Return [X, Y] of the center of cell containing provided text 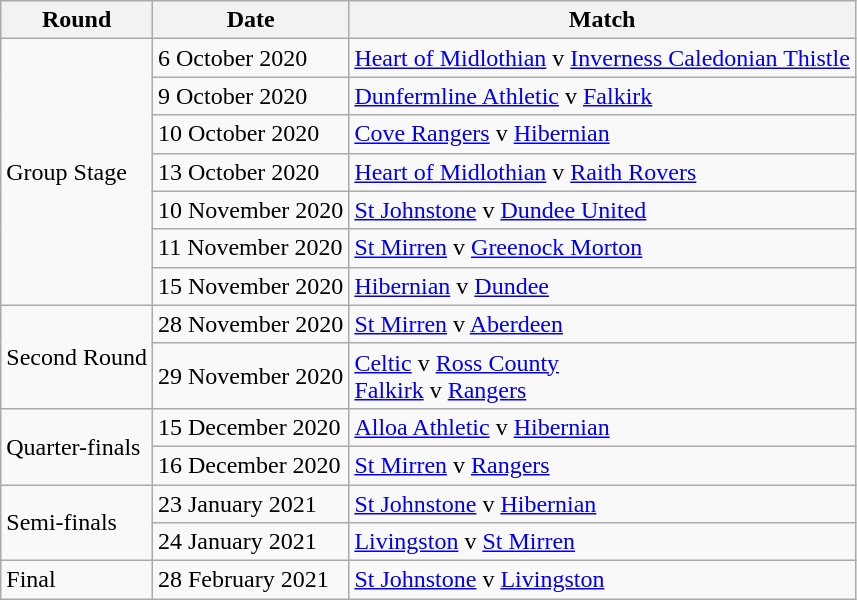
St Mirren v Rangers [602, 465]
15 November 2020 [250, 286]
Round [77, 20]
Dunfermline Athletic v Falkirk [602, 96]
Cove Rangers v Hibernian [602, 134]
15 December 2020 [250, 427]
Final [77, 580]
Livingston v St Mirren [602, 542]
6 October 2020 [250, 58]
Semi-finals [77, 522]
St Johnstone v Dundee United [602, 210]
28 November 2020 [250, 324]
24 January 2021 [250, 542]
13 October 2020 [250, 172]
16 December 2020 [250, 465]
Group Stage [77, 172]
St Mirren v Greenock Morton [602, 248]
23 January 2021 [250, 503]
Quarter-finals [77, 446]
Celtic v Ross CountyFalkirk v Rangers [602, 376]
Hibernian v Dundee [602, 286]
Heart of Midlothian v Raith Rovers [602, 172]
29 November 2020 [250, 376]
St Johnstone v Livingston [602, 580]
Second Round [77, 356]
Alloa Athletic v Hibernian [602, 427]
10 October 2020 [250, 134]
9 October 2020 [250, 96]
11 November 2020 [250, 248]
Match [602, 20]
Date [250, 20]
St Mirren v Aberdeen [602, 324]
Heart of Midlothian v Inverness Caledonian Thistle [602, 58]
10 November 2020 [250, 210]
28 February 2021 [250, 580]
St Johnstone v Hibernian [602, 503]
